Search for the cell housing the specified text and yield its (x, y) center coordinate. 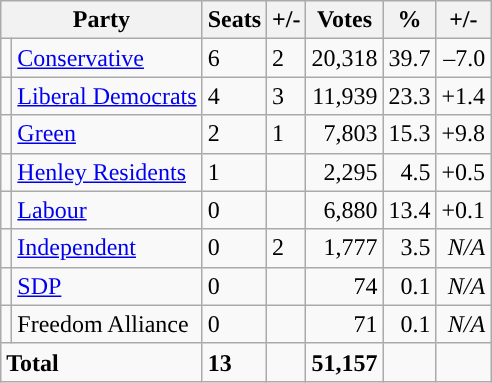
3 (286, 96)
Total (102, 362)
% (410, 20)
13 (234, 362)
11,939 (344, 96)
23.3 (410, 96)
+0.1 (464, 210)
Liberal Democrats (107, 96)
4 (234, 96)
3.5 (410, 248)
4.5 (410, 172)
39.7 (410, 58)
1,777 (344, 248)
Seats (234, 20)
Independent (107, 248)
Green (107, 134)
74 (344, 286)
6 (234, 58)
Freedom Alliance (107, 324)
Votes (344, 20)
Labour (107, 210)
–7.0 (464, 58)
6,880 (344, 210)
Henley Residents (107, 172)
51,157 (344, 362)
Party (102, 20)
2,295 (344, 172)
71 (344, 324)
+1.4 (464, 96)
7,803 (344, 134)
Conservative (107, 58)
SDP (107, 286)
13.4 (410, 210)
+9.8 (464, 134)
+0.5 (464, 172)
15.3 (410, 134)
20,318 (344, 58)
